Output the (x, y) coordinate of the center of the cell containing the given text.  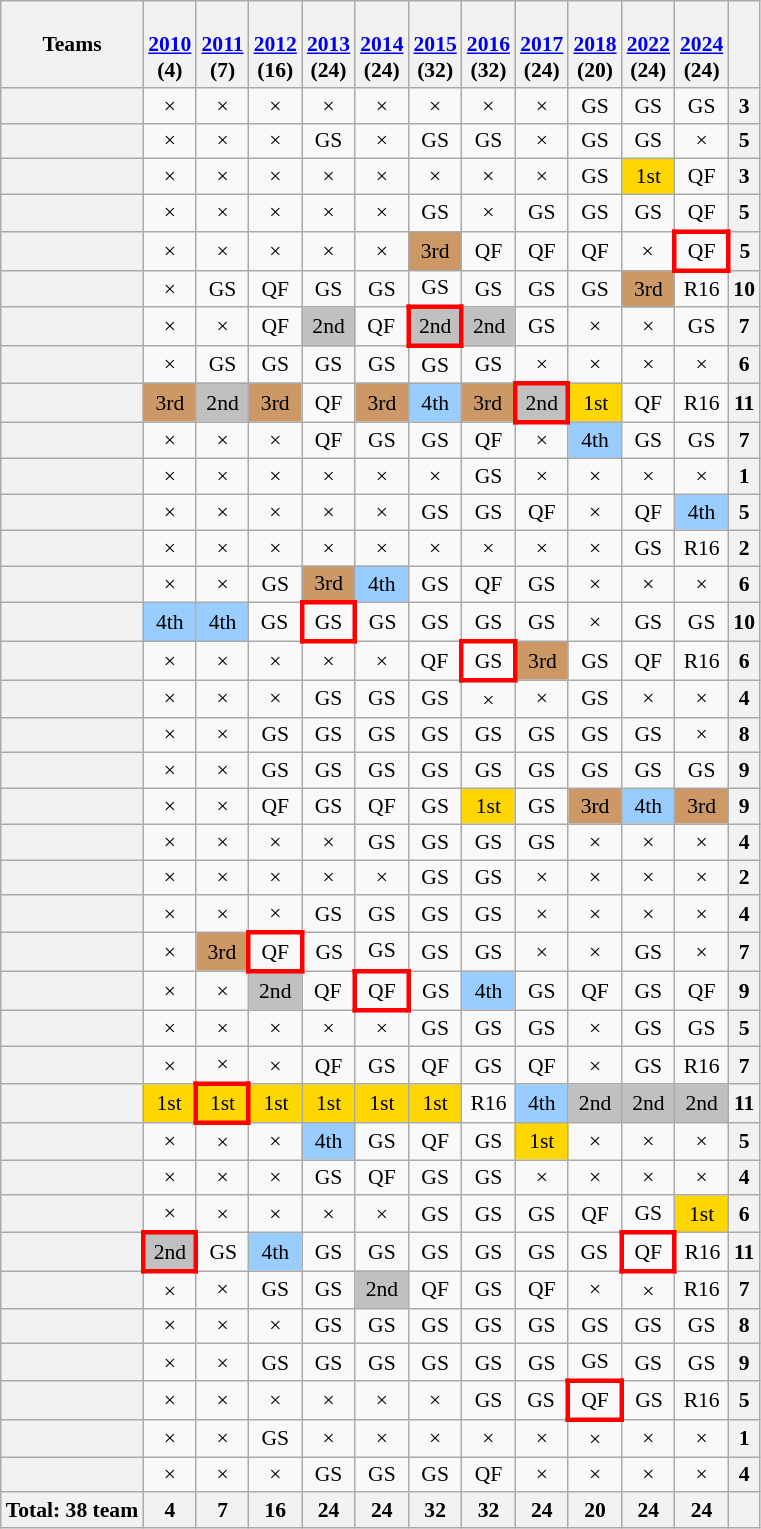
2022(24) (648, 44)
2015(32) (434, 44)
2016(32) (488, 44)
20 (594, 1511)
2011(7) (222, 44)
2014(24) (382, 44)
2024(24) (702, 44)
2017(24) (542, 44)
2012(16) (276, 44)
Total: 38 team (72, 1511)
2018(20) (594, 44)
16 (276, 1511)
Teams (72, 44)
2013(24) (328, 44)
2010(4) (170, 44)
